Locate the cell with the specified text and output its (x, y) center coordinate. 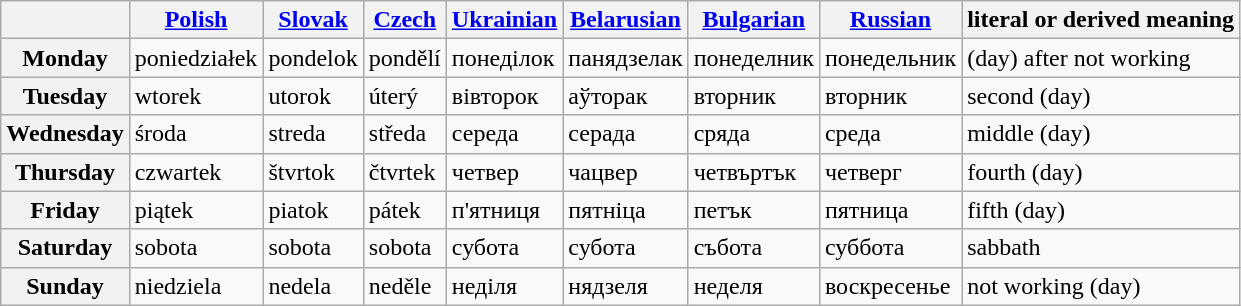
fourth (day) (1101, 172)
not working (day) (1101, 286)
Thursday (65, 172)
понедельник (890, 58)
четвъртък (754, 172)
пятніца (626, 210)
second (day) (1101, 96)
сряда (754, 134)
środa (196, 134)
петък (754, 210)
utorok (313, 96)
понеділок (504, 58)
wtorek (196, 96)
неділя (504, 286)
Friday (65, 210)
събота (754, 248)
Tuesday (65, 96)
п'ятниця (504, 210)
Bulgarian (754, 20)
pondelok (313, 58)
понеделник (754, 58)
неделя (754, 286)
суббота (890, 248)
piątek (196, 210)
вівторок (504, 96)
piatok (313, 210)
fifth (day) (1101, 210)
воскресенье (890, 286)
poniedziałek (196, 58)
středa (404, 134)
панядзелак (626, 58)
четверг (890, 172)
Czech (404, 20)
среда (890, 134)
Sunday (65, 286)
чацвер (626, 172)
Wednesday (65, 134)
neděle (404, 286)
middle (day) (1101, 134)
czwartek (196, 172)
середа (504, 134)
аўторак (626, 96)
Belarusian (626, 20)
серада (626, 134)
sabbath (1101, 248)
štvrtok (313, 172)
čtvrtek (404, 172)
пятница (890, 210)
úterý (404, 96)
Ukrainian (504, 20)
Saturday (65, 248)
streda (313, 134)
четвер (504, 172)
Russian (890, 20)
literal or derived meaning (1101, 20)
pondělí (404, 58)
Monday (65, 58)
pátek (404, 210)
(day) after not working (1101, 58)
niedziela (196, 286)
нядзеля (626, 286)
Slovak (313, 20)
Polish (196, 20)
nedela (313, 286)
